Detect which cell encompasses the target text, then output its (X, Y) center coordinate. 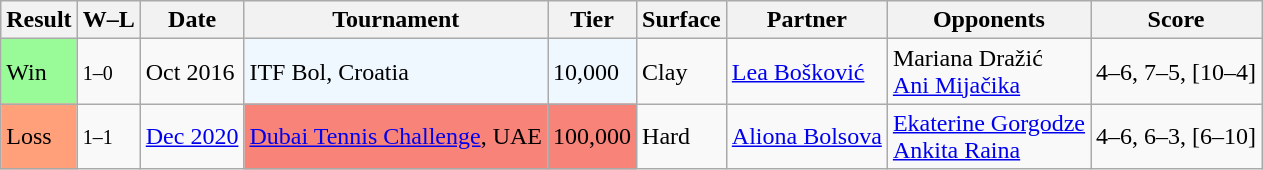
Surface (682, 20)
Tier (592, 20)
4–6, 6–3, [6–10] (1176, 136)
Tournament (396, 20)
Partner (806, 20)
100,000 (592, 136)
Dec 2020 (192, 136)
Score (1176, 20)
Hard (682, 136)
Mariana Dražić Ani Mijačika (988, 72)
Lea Bošković (806, 72)
Clay (682, 72)
Loss (39, 136)
4–6, 7–5, [10–4] (1176, 72)
Oct 2016 (192, 72)
ITF Bol, Croatia (396, 72)
10,000 (592, 72)
Aliona Bolsova (806, 136)
W–L (108, 20)
Date (192, 20)
Result (39, 20)
1–1 (108, 136)
1–0 (108, 72)
Dubai Tennis Challenge, UAE (396, 136)
Win (39, 72)
Opponents (988, 20)
Ekaterine Gorgodze Ankita Raina (988, 136)
